Output the [X, Y] coordinate of the center of the cell containing the given text.  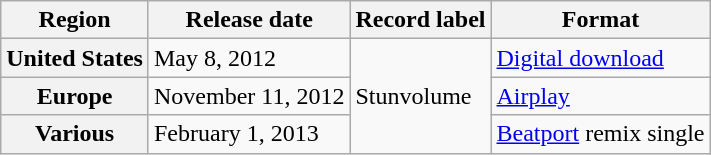
February 1, 2013 [248, 134]
Digital download [600, 58]
Region [75, 20]
Europe [75, 96]
Release date [248, 20]
Format [600, 20]
November 11, 2012 [248, 96]
May 8, 2012 [248, 58]
Airplay [600, 96]
Beatport remix single [600, 134]
Various [75, 134]
United States [75, 58]
Stunvolume [420, 96]
Record label [420, 20]
